Return the [x, y] coordinate for the center point of the cell that contains the specified text.  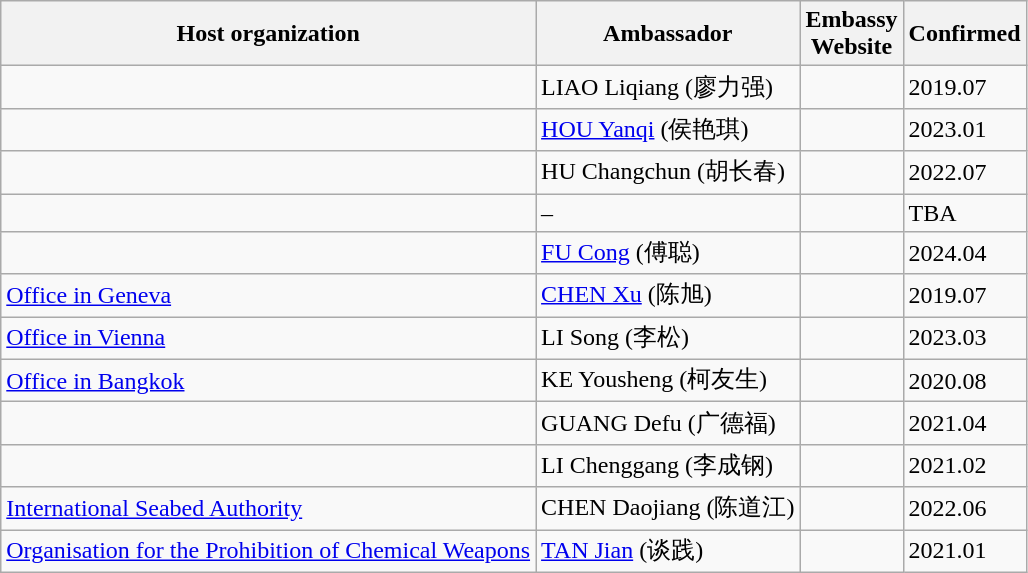
GUANG Defu (广德福) [668, 424]
2021.04 [964, 424]
KE Yousheng (柯友生) [668, 380]
Organisation for the Prohibition of Chemical Weapons [268, 552]
2022.06 [964, 508]
2023.03 [964, 338]
HU Changchun (胡长春) [668, 172]
EmbassyWebsite [852, 34]
CHEN Xu (陈旭) [668, 296]
International Seabed Authority [268, 508]
2022.07 [964, 172]
– [668, 213]
Office in Geneva [268, 296]
TBA [964, 213]
LIAO Liqiang (廖力强) [668, 88]
Ambassador [668, 34]
2024.04 [964, 254]
LI Chenggang (李成钢) [668, 466]
Office in Vienna [268, 338]
Host organization [268, 34]
2020.08 [964, 380]
Office in Bangkok [268, 380]
HOU Yanqi (侯艳琪) [668, 130]
TAN Jian (谈践) [668, 552]
LI Song (李松) [668, 338]
Confirmed [964, 34]
CHEN Daojiang (陈道江) [668, 508]
2021.01 [964, 552]
FU Cong (傅聪) [668, 254]
2021.02 [964, 466]
2023.01 [964, 130]
